Locate the cell with the specified text and output its (X, Y) center coordinate. 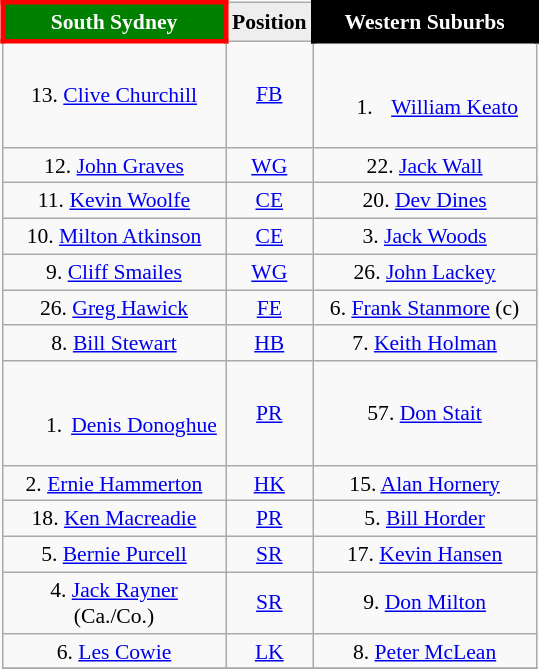
Denis Donoghue (114, 413)
12. John Graves (114, 165)
HK (270, 483)
South Sydney (114, 22)
26. John Lackey (424, 272)
8. Peter McLean (424, 651)
FB (270, 94)
26. Greg Hawick (114, 308)
5. Bernie Purcell (114, 555)
5. Bill Horder (424, 519)
17. Kevin Hansen (424, 555)
20. Dev Dines (424, 201)
22. Jack Wall (424, 165)
15. Alan Hornery (424, 483)
HB (270, 343)
Position (270, 22)
LK (270, 651)
7. Keith Holman (424, 343)
FE (270, 308)
18. Ken Macreadie (114, 519)
13. Clive Churchill (114, 94)
57. Don Stait (424, 413)
9. Cliff Smailes (114, 272)
6. Les Cowie (114, 651)
8. Bill Stewart (114, 343)
William Keato (424, 94)
11. Kevin Woolfe (114, 201)
Western Suburbs (424, 22)
4. Jack Rayner (Ca./Co.) (114, 602)
10. Milton Atkinson (114, 237)
9. Don Milton (424, 602)
6. Frank Stanmore (c) (424, 308)
2. Ernie Hammerton (114, 483)
3. Jack Woods (424, 237)
